Capture the cell that displays the provided text and extract its (x, y) central coordinate. 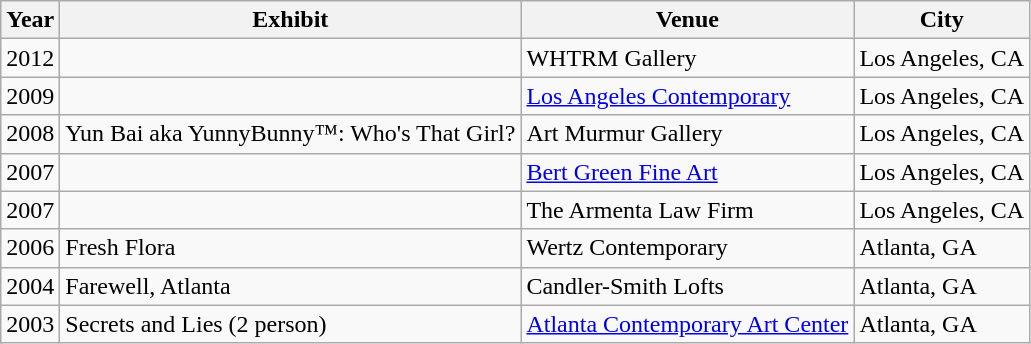
Exhibit (290, 20)
Candler-Smith Lofts (688, 286)
2008 (30, 134)
Wertz Contemporary (688, 248)
Atlanta Contemporary Art Center (688, 324)
2006 (30, 248)
Venue (688, 20)
Art Murmur Gallery (688, 134)
2003 (30, 324)
City (942, 20)
2004 (30, 286)
Los Angeles Contemporary (688, 96)
Year (30, 20)
Farewell, Atlanta (290, 286)
Fresh Flora (290, 248)
2009 (30, 96)
Yun Bai aka YunnyBunny™: Who's That Girl? (290, 134)
The Armenta Law Firm (688, 210)
Secrets and Lies (2 person) (290, 324)
Bert Green Fine Art (688, 172)
2012 (30, 58)
WHTRM Gallery (688, 58)
